Extract the (x, y) coordinate from the center of the cell holding the provided text.  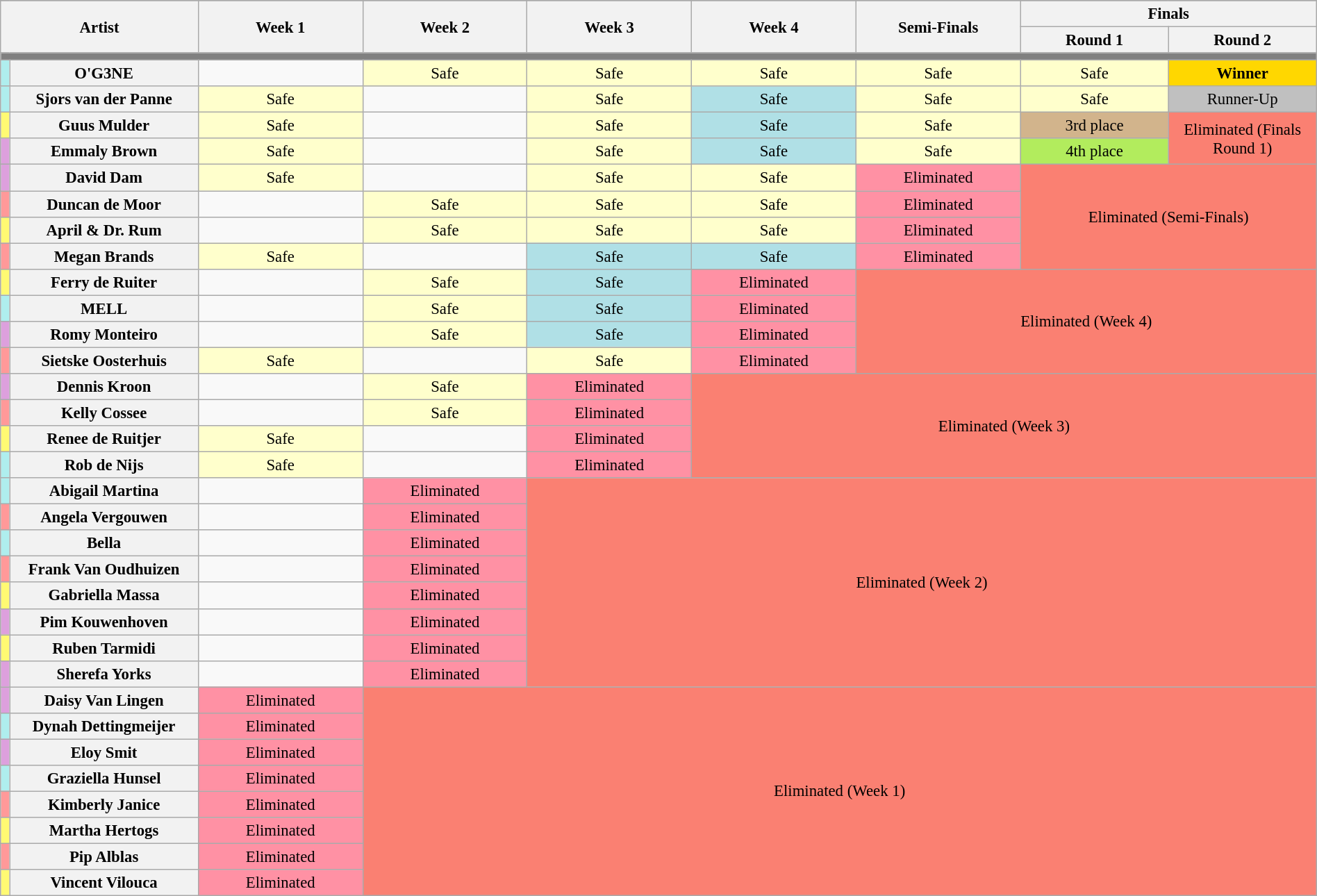
Artist (100, 26)
Eliminated (Finals Round 1) (1242, 139)
Week 4 (774, 26)
Guus Mulder (104, 126)
Sietske Oosterhuis (104, 360)
Pip Alblas (104, 857)
Gabriella Massa (104, 596)
Ruben Tarmidi (104, 648)
4th place (1095, 152)
Ferry de Ruiter (104, 282)
3rd place (1095, 126)
Romy Monteiro (104, 335)
Angela Vergouwen (104, 517)
Week 1 (281, 26)
April & Dr. Rum (104, 230)
Emmaly Brown (104, 152)
Abigail Martina (104, 491)
Megan Brands (104, 256)
Duncan de Moor (104, 204)
Week 3 (610, 26)
Renee de Ruitjer (104, 439)
Dennis Kroon (104, 387)
O'G3NE (104, 74)
Bella (104, 543)
Kelly Cossee (104, 413)
Winner (1242, 74)
Kimberly Janice (104, 804)
Round 1 (1095, 40)
Eloy Smit (104, 752)
Runner-Up (1242, 99)
Eliminated (Week 4) (1086, 321)
Frank Van Oudhuizen (104, 570)
Martha Hertogs (104, 831)
Dynah Dettingmeijer (104, 727)
Daisy Van Lingen (104, 700)
Round 2 (1242, 40)
Semi-Finals (938, 26)
Eliminated (Semi-Finals) (1168, 217)
Week 2 (445, 26)
Graziella Hunsel (104, 779)
MELL (104, 308)
Finals (1168, 14)
Rob de Nijs (104, 465)
Vincent Vilouca (104, 883)
Eliminated (Week 2) (922, 582)
Sherefa Yorks (104, 674)
Eliminated (Week 1) (839, 792)
Pim Kouwenhoven (104, 622)
Sjors van der Panne (104, 99)
Eliminated (Week 3) (1004, 426)
David Dam (104, 178)
